Capture the cell that displays the provided text and extract its (X, Y) central coordinate. 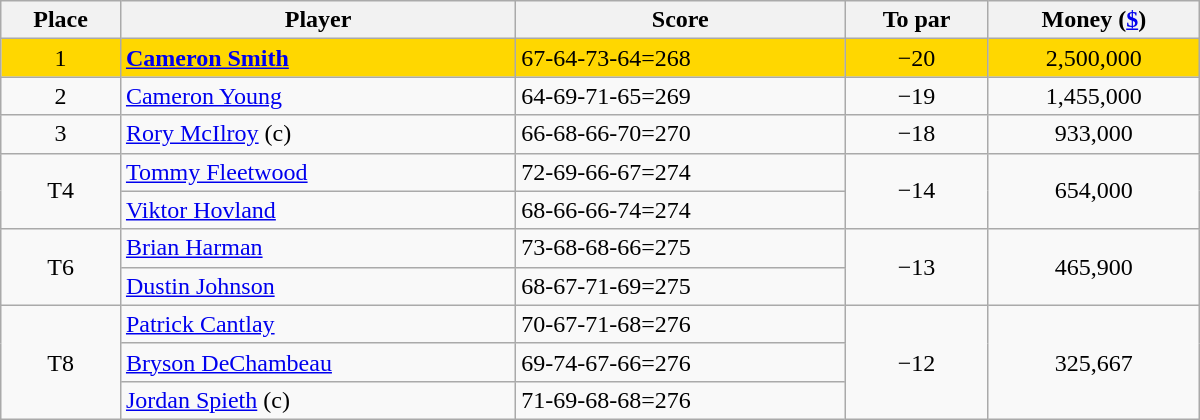
Cameron Young (318, 96)
Cameron Smith (318, 58)
−14 (917, 191)
Player (318, 20)
Brian Harman (318, 248)
2,500,000 (1094, 58)
68-66-66-74=274 (680, 210)
68-67-71-69=275 (680, 286)
Rory McIlroy (c) (318, 134)
T8 (61, 362)
Tommy Fleetwood (318, 172)
71-69-68-68=276 (680, 400)
−12 (917, 362)
64-69-71-65=269 (680, 96)
T4 (61, 191)
72-69-66-67=274 (680, 172)
1 (61, 58)
654,000 (1094, 191)
325,667 (1094, 362)
T6 (61, 267)
−18 (917, 134)
To par (917, 20)
−20 (917, 58)
Money ($) (1094, 20)
69-74-67-66=276 (680, 362)
66-68-66-70=270 (680, 134)
70-67-71-68=276 (680, 324)
−19 (917, 96)
−13 (917, 267)
465,900 (1094, 267)
67-64-73-64=268 (680, 58)
Bryson DeChambeau (318, 362)
Score (680, 20)
1,455,000 (1094, 96)
Dustin Johnson (318, 286)
Place (61, 20)
Viktor Hovland (318, 210)
Jordan Spieth (c) (318, 400)
933,000 (1094, 134)
3 (61, 134)
Patrick Cantlay (318, 324)
2 (61, 96)
73-68-68-66=275 (680, 248)
